Output the (X, Y) coordinate of the center of the cell containing the given text.  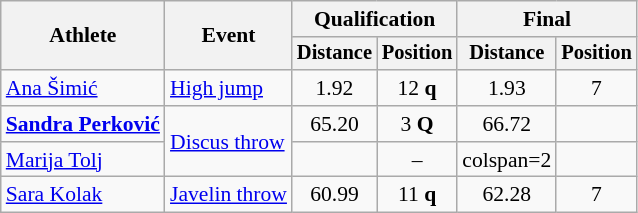
Sara Kolak (83, 195)
66.72 (506, 124)
Athlete (83, 36)
12 q (417, 88)
Sandra Perković (83, 124)
1.92 (334, 88)
Marija Tolj (83, 160)
60.99 (334, 195)
1.93 (506, 88)
Qualification (374, 19)
62.28 (506, 195)
Discus throw (228, 142)
11 q (417, 195)
Final (546, 19)
Event (228, 36)
colspan=2 (506, 160)
Ana Šimić (83, 88)
Javelin throw (228, 195)
– (417, 160)
High jump (228, 88)
3 Q (417, 124)
65.20 (334, 124)
